Output the (x, y) coordinate of the center of the cell containing the given text.  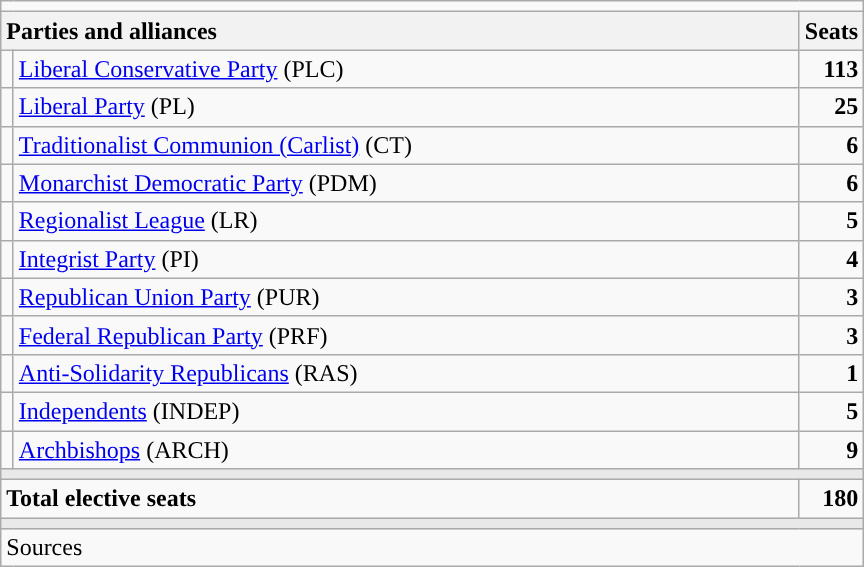
Traditionalist Communion (Carlist) (CT) (406, 145)
9 (831, 449)
Monarchist Democratic Party (PDM) (406, 183)
25 (831, 107)
Liberal Party (PL) (406, 107)
Anti-Solidarity Republicans (RAS) (406, 373)
4 (831, 259)
Sources (432, 548)
Seats (831, 31)
1 (831, 373)
Liberal Conservative Party (PLC) (406, 69)
Parties and alliances (400, 31)
Republican Union Party (PUR) (406, 297)
113 (831, 69)
Regionalist League (LR) (406, 221)
Independents (INDEP) (406, 411)
180 (831, 499)
Archbishops (ARCH) (406, 449)
Integrist Party (PI) (406, 259)
Federal Republican Party (PRF) (406, 335)
Total elective seats (400, 499)
